Scan for the cell matching the given text and deliver its (x, y) coordinate at center. 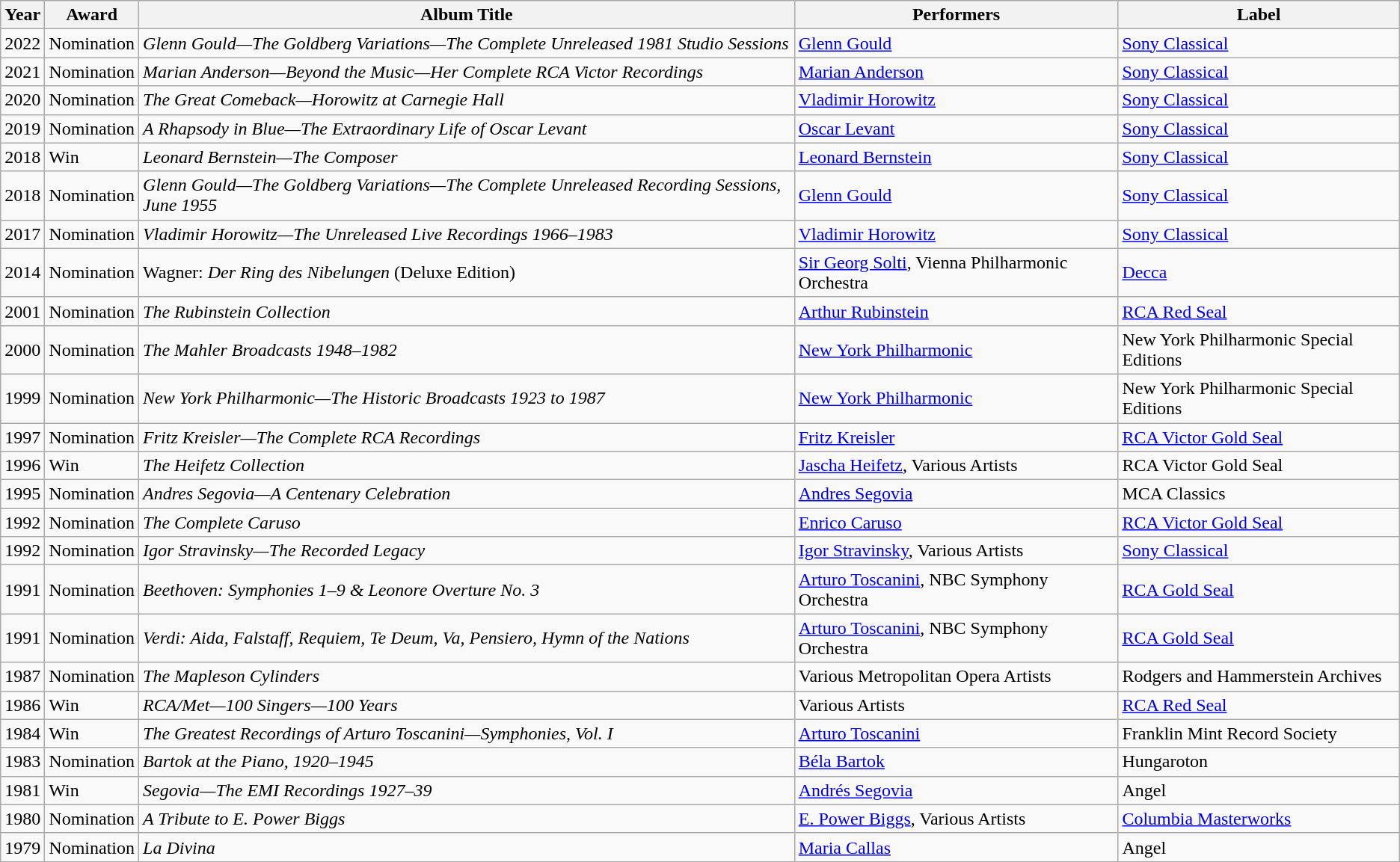
A Tribute to E. Power Biggs (467, 819)
Year (22, 15)
E. Power Biggs, Various Artists (956, 819)
1984 (22, 733)
Leonard Bernstein—The Composer (467, 157)
1981 (22, 790)
Hungaroton (1259, 762)
Andres Segovia (956, 494)
Andrés Segovia (956, 790)
Bartok at the Piano, 1920–1945 (467, 762)
Decca (1259, 272)
The Heifetz Collection (467, 466)
Various Metropolitan Opera Artists (956, 677)
2014 (22, 272)
Oscar Levant (956, 129)
2017 (22, 234)
2020 (22, 100)
1997 (22, 437)
Label (1259, 15)
Fritz Kreisler—The Complete RCA Recordings (467, 437)
The Complete Caruso (467, 523)
2000 (22, 350)
The Mahler Broadcasts 1948–1982 (467, 350)
Performers (956, 15)
2022 (22, 43)
2021 (22, 72)
Arturo Toscanini (956, 733)
Arthur Rubinstein (956, 311)
Sir Georg Solti, Vienna Philharmonic Orchestra (956, 272)
The Mapleson Cylinders (467, 677)
Marian Anderson—Beyond the Music—Her Complete RCA Victor Recordings (467, 72)
Franklin Mint Record Society (1259, 733)
Leonard Bernstein (956, 157)
The Greatest Recordings of Arturo Toscanini—Symphonies, Vol. I (467, 733)
Jascha Heifetz, Various Artists (956, 466)
Vladimir Horowitz—The Unreleased Live Recordings 1966–1983 (467, 234)
MCA Classics (1259, 494)
Igor Stravinsky—The Recorded Legacy (467, 551)
2019 (22, 129)
Various Artists (956, 705)
1980 (22, 819)
Album Title (467, 15)
The Rubinstein Collection (467, 311)
Béla Bartok (956, 762)
Igor Stravinsky, Various Artists (956, 551)
Award (92, 15)
1979 (22, 847)
1999 (22, 398)
2001 (22, 311)
RCA/Met—100 Singers—100 Years (467, 705)
Enrico Caruso (956, 523)
Segovia—The EMI Recordings 1927–39 (467, 790)
Beethoven: Symphonies 1–9 & Leonore Overture No. 3 (467, 589)
Maria Callas (956, 847)
Wagner: Der Ring des Nibelungen (Deluxe Edition) (467, 272)
1987 (22, 677)
La Divina (467, 847)
1995 (22, 494)
A Rhapsody in Blue—The Extraordinary Life of Oscar Levant (467, 129)
Columbia Masterworks (1259, 819)
The Great Comeback—Horowitz at Carnegie Hall (467, 100)
Fritz Kreisler (956, 437)
Glenn Gould—The Goldberg Variations—The Complete Unreleased Recording Sessions, June 1955 (467, 196)
1986 (22, 705)
Verdi: Aida, Falstaff, Requiem, Te Deum, Va, Pensiero, Hymn of the Nations (467, 638)
Andres Segovia—A Centenary Celebration (467, 494)
Glenn Gould—The Goldberg Variations—The Complete Unreleased 1981 Studio Sessions (467, 43)
1983 (22, 762)
New York Philharmonic—The Historic Broadcasts 1923 to 1987 (467, 398)
Marian Anderson (956, 72)
1996 (22, 466)
Rodgers and Hammerstein Archives (1259, 677)
